For the text-containing cell, return its midpoint in (X, Y) coordinate format. 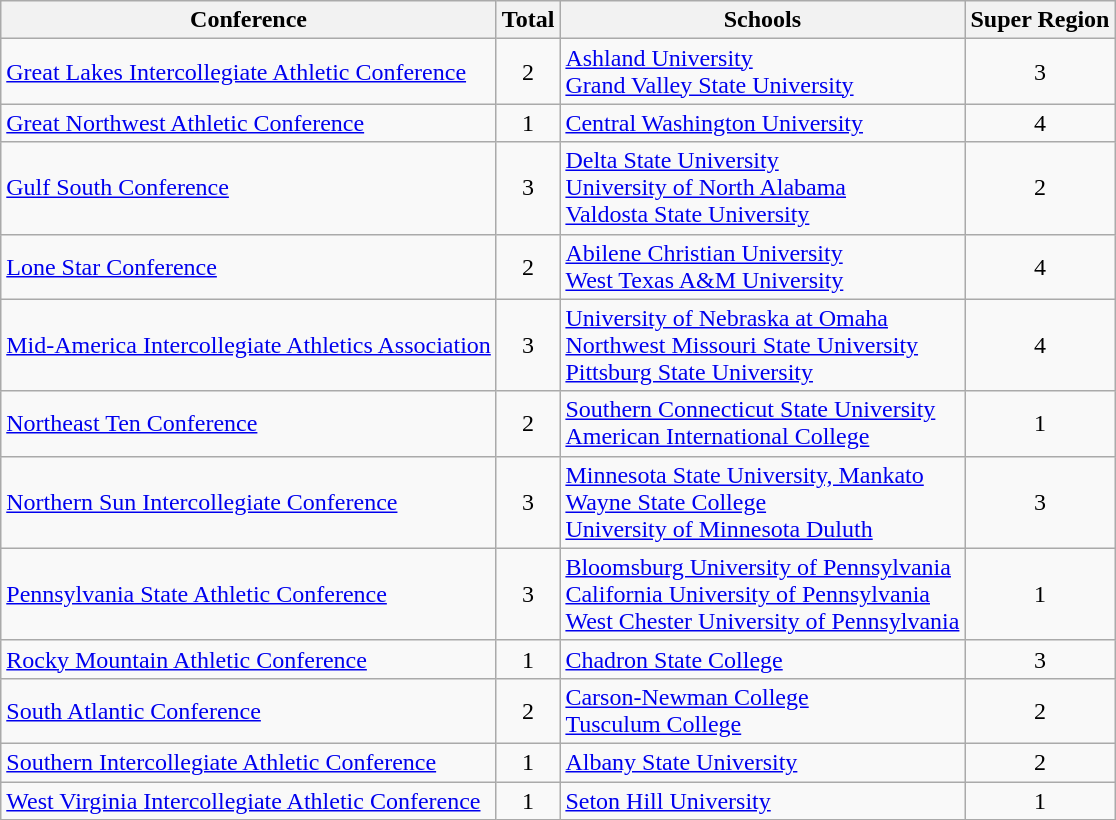
Mid-America Intercollegiate Athletics Association (249, 345)
Rocky Mountain Athletic Conference (249, 659)
Southern Intercollegiate Athletic Conference (249, 762)
University of Nebraska at OmahaNorthwest Missouri State UniversityPittsburg State University (762, 345)
Chadron State College (762, 659)
South Atlantic Conference (249, 710)
Southern Connecticut State UniversityAmerican International College (762, 424)
Pennsylvania State Athletic Conference (249, 594)
Northeast Ten Conference (249, 424)
Conference (249, 20)
Super Region (1040, 20)
Northern Sun Intercollegiate Conference (249, 502)
Great Northwest Athletic Conference (249, 123)
Carson-Newman CollegeTusculum College (762, 710)
Gulf South Conference (249, 188)
Abilene Christian UniversityWest Texas A&M University (762, 266)
Central Washington University (762, 123)
Ashland UniversityGrand Valley State University (762, 72)
Great Lakes Intercollegiate Athletic Conference (249, 72)
Schools (762, 20)
Delta State UniversityUniversity of North AlabamaValdosta State University (762, 188)
West Virginia Intercollegiate Athletic Conference (249, 801)
Bloomsburg University of PennsylvaniaCalifornia University of PennsylvaniaWest Chester University of Pennsylvania (762, 594)
Seton Hill University (762, 801)
Albany State University (762, 762)
Lone Star Conference (249, 266)
Total (528, 20)
Minnesota State University, MankatoWayne State CollegeUniversity of Minnesota Duluth (762, 502)
